Extract the (x, y) coordinate from the center of the cell holding the provided text.  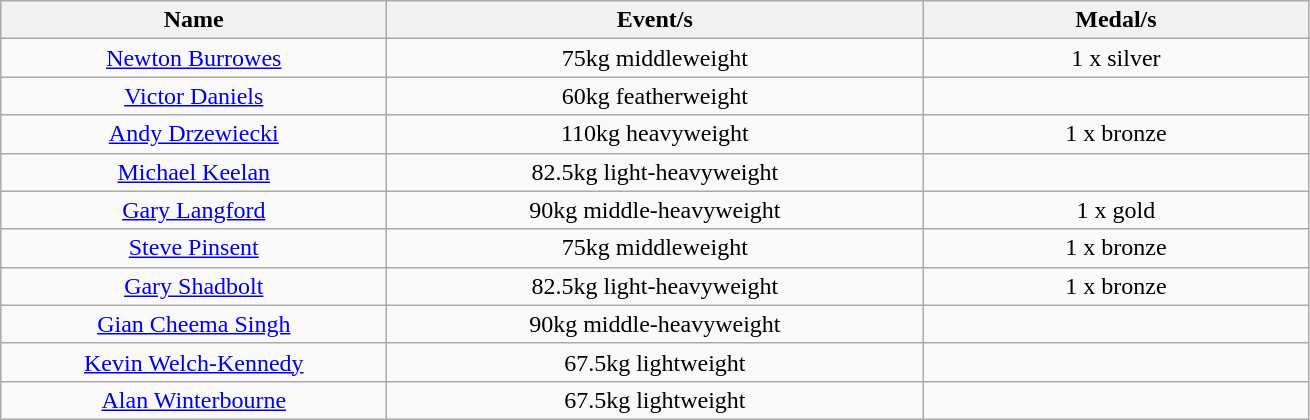
Andy Drzewiecki (194, 134)
Michael Keelan (194, 172)
Steve Pinsent (194, 248)
Gary Shadbolt (194, 286)
Gian Cheema Singh (194, 324)
1 x gold (1116, 210)
110kg heavyweight (655, 134)
Gary Langford (194, 210)
Newton Burrowes (194, 58)
Kevin Welch-Kennedy (194, 362)
60kg featherweight (655, 96)
1 x silver (1116, 58)
Alan Winterbourne (194, 400)
Medal/s (1116, 20)
Event/s (655, 20)
Name (194, 20)
Victor Daniels (194, 96)
